Return [X, Y] of the center of cell containing provided text 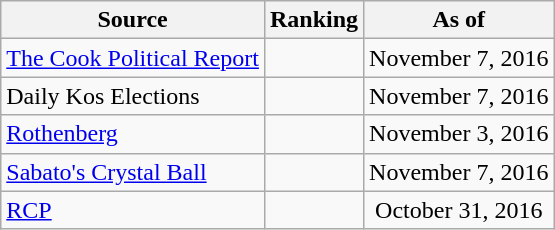
November 3, 2016 [459, 134]
RCP [133, 210]
Rothenberg [133, 134]
October 31, 2016 [459, 210]
Source [133, 20]
Sabato's Crystal Ball [133, 172]
Ranking [314, 20]
As of [459, 20]
Daily Kos Elections [133, 96]
The Cook Political Report [133, 58]
